Scan for the cell matching the given text and deliver its (X, Y) coordinate at center. 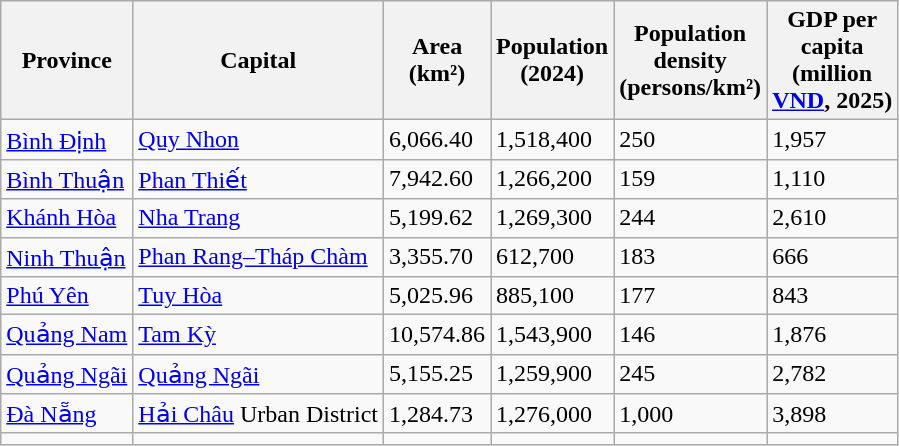
Quảng Nam (67, 335)
612,700 (552, 257)
Capital (258, 60)
3,898 (832, 414)
Populationdensity(persons/km²) (690, 60)
159 (690, 179)
183 (690, 257)
244 (690, 218)
Phú Yên (67, 296)
Phan Rang–Tháp Chàm (258, 257)
250 (690, 140)
5,199.62 (438, 218)
Phan Thiết (258, 179)
666 (832, 257)
1,957 (832, 140)
Đà Nẵng (67, 414)
GDP percapita(millionVND, 2025) (832, 60)
1,110 (832, 179)
3,355.70 (438, 257)
843 (832, 296)
Khánh Hòa (67, 218)
Population(2024) (552, 60)
885,100 (552, 296)
2,610 (832, 218)
245 (690, 374)
1,000 (690, 414)
1,518,400 (552, 140)
146 (690, 335)
1,276,000 (552, 414)
5,025.96 (438, 296)
Tam Kỳ (258, 335)
5,155.25 (438, 374)
10,574.86 (438, 335)
1,269,300 (552, 218)
2,782 (832, 374)
7,942.60 (438, 179)
1,266,200 (552, 179)
1,876 (832, 335)
Ninh Thuận (67, 257)
6,066.40 (438, 140)
Tuy Hòa (258, 296)
177 (690, 296)
1,259,900 (552, 374)
Hải Châu Urban District (258, 414)
1,543,900 (552, 335)
Quy Nhon (258, 140)
Province (67, 60)
Area(km²) (438, 60)
Bình Thuận (67, 179)
Nha Trang (258, 218)
1,284.73 (438, 414)
Bình Định (67, 140)
